Find where the given text appears and provide that cell's center as [x, y] coordinate. 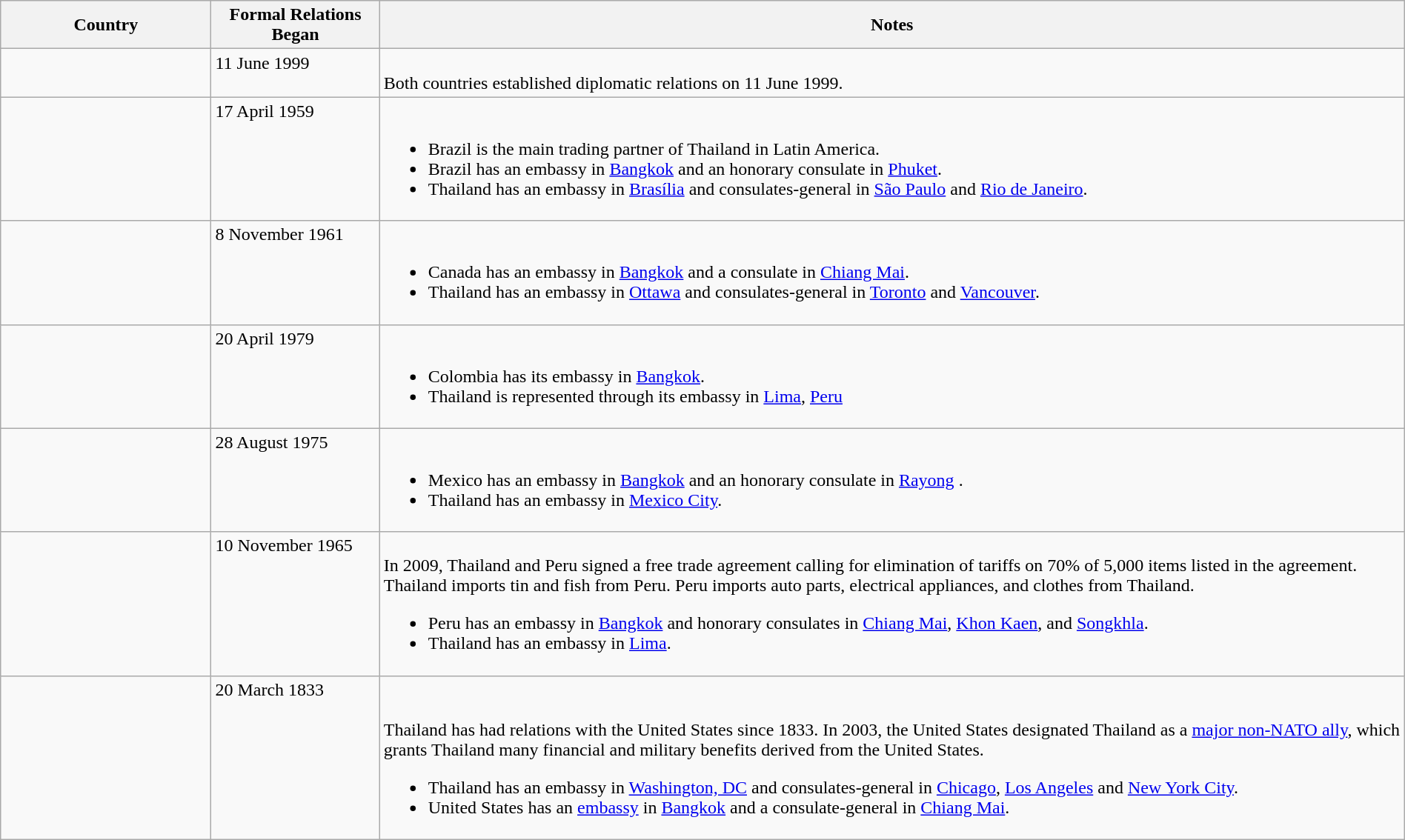
Colombia has its embassy in Bangkok.Thailand is represented through its embassy in Lima, Peru [892, 376]
Both countries established diplomatic relations on 11 June 1999. [892, 73]
Mexico has an embassy in Bangkok and an honorary consulate in Rayong .Thailand has an embassy in Mexico City. [892, 480]
Notes [892, 25]
20 March 1833 [295, 757]
Canada has an embassy in Bangkok and a consulate in Chiang Mai.Thailand has an embassy in Ottawa and consulates-general in Toronto and Vancouver. [892, 273]
10 November 1965 [295, 604]
28 August 1975 [295, 480]
Country [106, 25]
8 November 1961 [295, 273]
Formal Relations Began [295, 25]
17 April 1959 [295, 159]
20 April 1979 [295, 376]
11 June 1999 [295, 73]
